Capture the cell that displays the provided text and extract its (x, y) central coordinate. 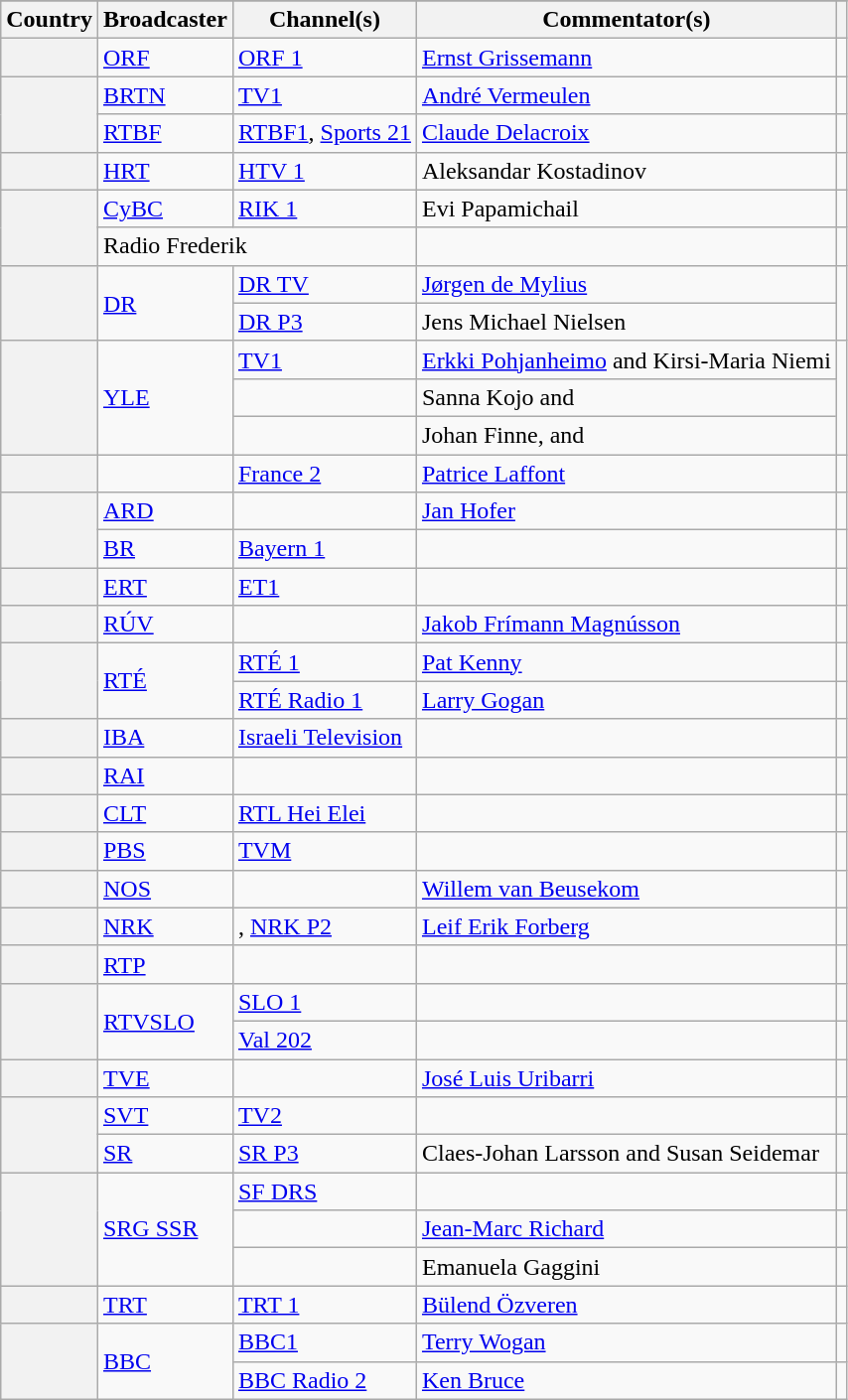
BBC1 (324, 1342)
SR P3 (324, 1154)
DR TV (324, 284)
SVT (165, 1116)
Channel(s) (324, 20)
, NRK P2 (324, 926)
SRG SSR (165, 1229)
SLO 1 (324, 1002)
PBS (165, 851)
Evi Papamichail (626, 209)
Jørgen de Mylius (626, 284)
RTL Hei Elei (324, 813)
Claes-Johan Larsson and Susan Seidemar (626, 1154)
BRTN (165, 95)
IBA (165, 738)
Radio Frederik (256, 246)
Israeli Television (324, 738)
ERT (165, 587)
ORF 1 (324, 58)
Jan Hofer (626, 511)
Terry Wogan (626, 1342)
HTV 1 (324, 171)
YLE (165, 397)
Johan Finne, and (626, 435)
Bülend Özveren (626, 1305)
RÚV (165, 625)
RTÉ Radio 1 (324, 700)
Erkki Pohjanheimo and Kirsi-Maria Niemi (626, 359)
DR (165, 303)
NRK (165, 926)
Aleksandar Kostadinov (626, 171)
Bayern 1 (324, 549)
Sanna Kojo and (626, 397)
BBC (165, 1361)
André Vermeulen (626, 95)
Jens Michael Nielsen (626, 322)
ARD (165, 511)
France 2 (324, 474)
ORF (165, 58)
SR (165, 1154)
Jean-Marc Richard (626, 1229)
Emanuela Gaggini (626, 1267)
BBC Radio 2 (324, 1380)
DR P3 (324, 322)
TV2 (324, 1116)
José Luis Uribarri (626, 1077)
Commentator(s) (626, 20)
TVM (324, 851)
Val 202 (324, 1040)
RTP (165, 964)
HRT (165, 171)
CyBC (165, 209)
Pat Kenny (626, 662)
Ernst Grissemann (626, 58)
RTBF (165, 133)
RIK 1 (324, 209)
CLT (165, 813)
ET1 (324, 587)
NOS (165, 889)
TRT 1 (324, 1305)
BR (165, 549)
Country (50, 20)
Patrice Laffont (626, 474)
Willem van Beusekom (626, 889)
Claude Delacroix (626, 133)
RTÉ (165, 681)
RAI (165, 775)
Leif Erik Forberg (626, 926)
Jakob Frímann Magnússon (626, 625)
TRT (165, 1305)
RTÉ 1 (324, 662)
RTBF1, Sports 21 (324, 133)
TVE (165, 1077)
RTVSLO (165, 1021)
SF DRS (324, 1191)
Broadcaster (165, 20)
Ken Bruce (626, 1380)
Larry Gogan (626, 700)
